Find where the given text appears and provide that cell's center as (x, y) coordinate. 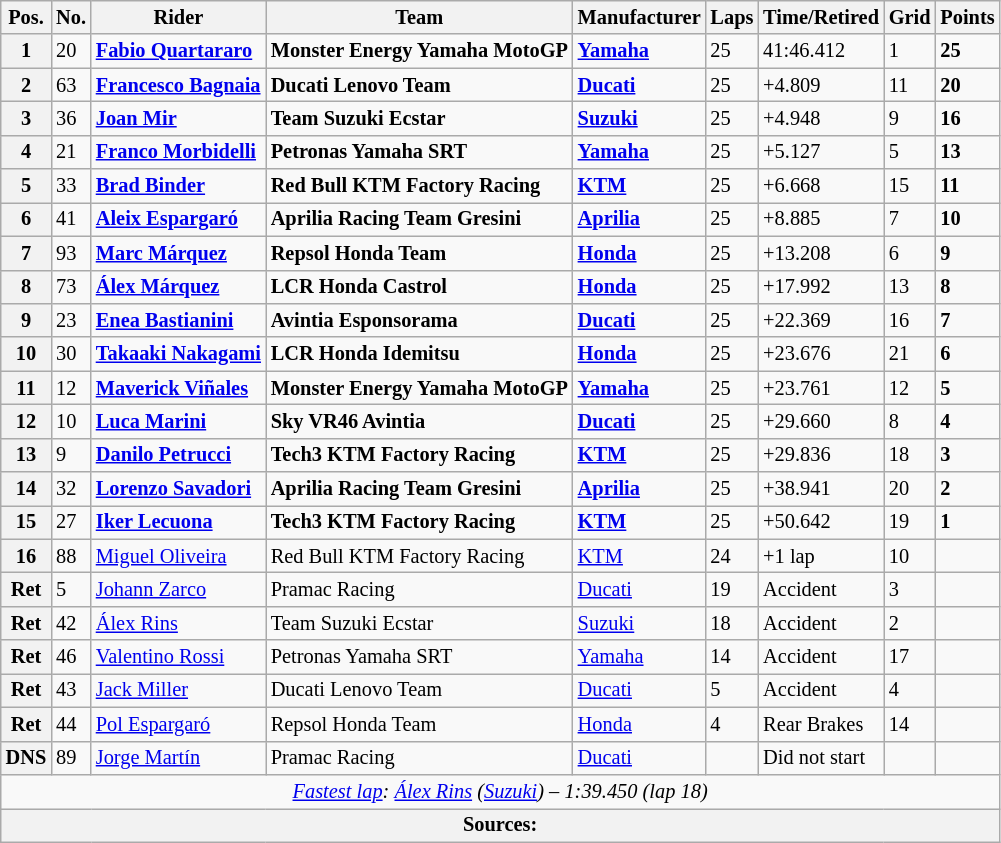
17 (910, 657)
32 (71, 489)
Rider (178, 17)
Points (967, 17)
33 (71, 186)
63 (71, 85)
Jack Miller (178, 690)
Fabio Quartararo (178, 51)
Sky VR46 Avintia (420, 421)
Time/Retired (821, 17)
27 (71, 522)
+22.369 (821, 320)
41 (71, 219)
Iker Lecuona (178, 522)
No. (71, 17)
Grid (910, 17)
Rear Brakes (821, 724)
Aleix Espargaró (178, 219)
Pol Espargaró (178, 724)
Luca Marini (178, 421)
+23.676 (821, 354)
Álex Márquez (178, 287)
Álex Rins (178, 623)
23 (71, 320)
+50.642 (821, 522)
+29.660 (821, 421)
Marc Márquez (178, 253)
+6.668 (821, 186)
Lorenzo Savadori (178, 489)
73 (71, 287)
Francesco Bagnaia (178, 85)
44 (71, 724)
Did not start (821, 758)
Miguel Oliveira (178, 556)
Valentino Rossi (178, 657)
Team (420, 17)
Jorge Martín (178, 758)
+1 lap (821, 556)
30 (71, 354)
Takaaki Nakagami (178, 354)
Enea Bastianini (178, 320)
+8.885 (821, 219)
42 (71, 623)
89 (71, 758)
36 (71, 118)
Maverick Viñales (178, 388)
Johann Zarco (178, 589)
Joan Mir (178, 118)
+5.127 (821, 152)
Pos. (26, 17)
+29.836 (821, 455)
Manufacturer (640, 17)
+4.809 (821, 85)
41:46.412 (821, 51)
DNS (26, 758)
93 (71, 253)
+23.761 (821, 388)
Laps (732, 17)
43 (71, 690)
24 (732, 556)
+13.208 (821, 253)
46 (71, 657)
88 (71, 556)
Sources: (500, 825)
Franco Morbidelli (178, 152)
Brad Binder (178, 186)
Avintia Esponsorama (420, 320)
Danilo Petrucci (178, 455)
+4.948 (821, 118)
LCR Honda Castrol (420, 287)
+17.992 (821, 287)
Fastest lap: Álex Rins (Suzuki) – 1:39.450 (lap 18) (500, 791)
+38.941 (821, 489)
LCR Honda Idemitsu (420, 354)
